Provide the (x, y) coordinate of the cell's center where the given text is located.  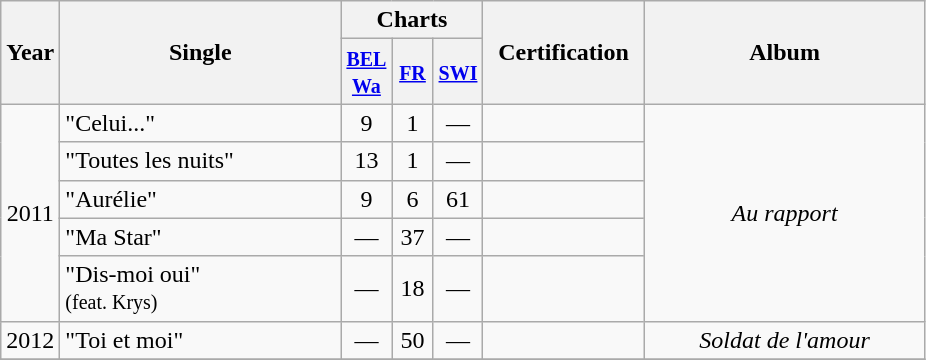
18 (412, 288)
"Toi et moi" (200, 340)
Album (784, 52)
"Dis-moi oui" (feat. Krys) (200, 288)
"Aurélie" (200, 199)
Soldat de l'amour (784, 340)
6 (412, 199)
Charts (412, 20)
"Celui..." (200, 123)
Single (200, 52)
2012 (30, 340)
"Ma Star" (200, 237)
BEL Wa (366, 72)
FR (412, 72)
61 (458, 199)
37 (412, 237)
Certification (564, 52)
13 (366, 161)
50 (412, 340)
Year (30, 52)
Au rapport (784, 212)
2011 (30, 212)
"Toutes les nuits" (200, 161)
SWI (458, 72)
